Locate the cell with the specified text and output its [X, Y] center coordinate. 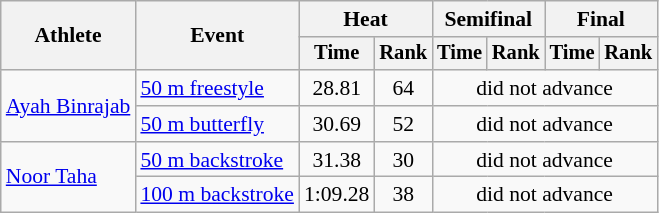
50 m butterfly [217, 124]
Athlete [68, 36]
1:09.28 [336, 195]
100 m backstroke [217, 195]
Final [601, 19]
50 m backstroke [217, 160]
52 [403, 124]
31.38 [336, 160]
30 [403, 160]
50 m freestyle [217, 88]
Heat [366, 19]
64 [403, 88]
Semifinal [488, 19]
28.81 [336, 88]
Noor Taha [68, 178]
38 [403, 195]
Event [217, 36]
Ayah Binrajab [68, 106]
30.69 [336, 124]
